Return (x, y) of the center of cell containing provided text 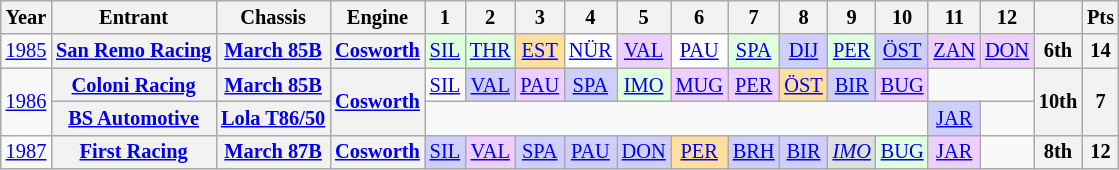
11 (954, 17)
1985 (26, 51)
10 (902, 17)
8 (803, 17)
1 (445, 17)
4 (590, 17)
2 (490, 17)
BRH (754, 152)
Engine (378, 17)
10th (1058, 102)
First Racing (134, 152)
8th (1058, 152)
Coloni Racing (134, 85)
14 (1100, 51)
NÜR (590, 51)
Entrant (134, 17)
San Remo Racing (134, 51)
MUG (700, 85)
Year (26, 17)
DIJ (803, 51)
5 (644, 17)
ZAN (954, 51)
Chassis (273, 17)
EST (540, 51)
March 87B (273, 152)
1986 (26, 102)
3 (540, 17)
6 (700, 17)
6th (1058, 51)
BS Automotive (134, 118)
Lola T86/50 (273, 118)
THR (490, 51)
1987 (26, 152)
9 (852, 17)
Pts (1100, 17)
